Capture the cell that displays the provided text and extract its (x, y) central coordinate. 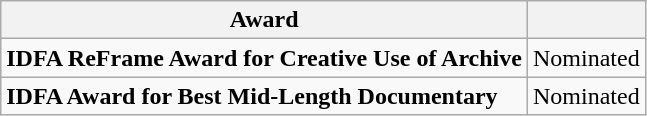
IDFA ReFrame Award for Creative Use of Archive (264, 58)
Award (264, 20)
IDFA Award for Best Mid-Length Documentary (264, 96)
